Scan for the cell matching the given text and deliver its [x, y] coordinate at center. 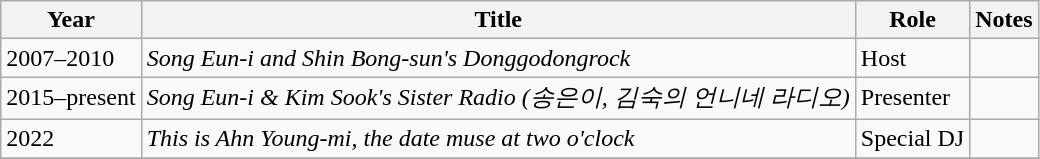
Special DJ [912, 138]
Notes [1004, 20]
2007–2010 [71, 58]
Presenter [912, 98]
Song Eun-i & Kim Sook's Sister Radio (송은이, 김숙의 언니네 라디오) [498, 98]
Host [912, 58]
Year [71, 20]
This is Ahn Young-mi, the date muse at two o'clock [498, 138]
Role [912, 20]
2015–present [71, 98]
2022 [71, 138]
Title [498, 20]
Song Eun-i and Shin Bong-sun's Donggodongrock [498, 58]
